Extract the (x, y) coordinate from the center of the cell holding the provided text.  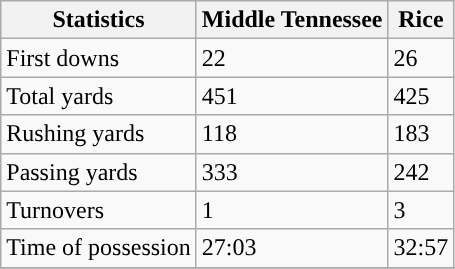
Rice (421, 20)
First downs (99, 58)
Time of possession (99, 248)
Turnovers (99, 210)
26 (421, 58)
Statistics (99, 20)
1 (292, 210)
27:03 (292, 248)
32:57 (421, 248)
183 (421, 134)
118 (292, 134)
451 (292, 96)
Total yards (99, 96)
Passing yards (99, 172)
333 (292, 172)
3 (421, 210)
22 (292, 58)
425 (421, 96)
Rushing yards (99, 134)
Middle Tennessee (292, 20)
242 (421, 172)
